Determine the (X, Y) coordinate at the center of the cell enclosing the given text.  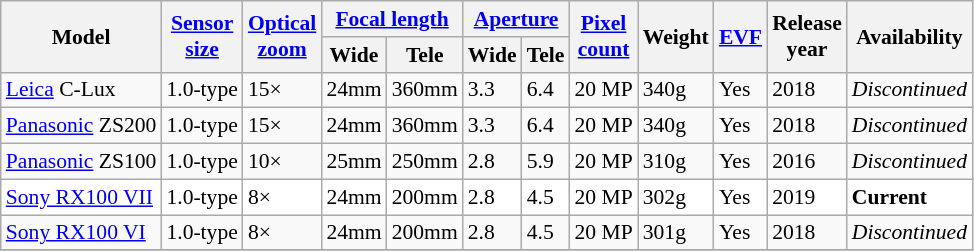
250mm (425, 162)
Availability (910, 36)
Weight (676, 36)
Leica C-Lux (82, 90)
301g (676, 233)
Panasonic ZS100 (82, 162)
310g (676, 162)
Model (82, 36)
2016 (807, 162)
Panasonic ZS200 (82, 126)
25mm (354, 162)
Opticalzoom (282, 36)
5.9 (546, 162)
302g (676, 197)
Pixelcount (603, 36)
Releaseyear (807, 36)
Current (910, 197)
Sony RX100 VI (82, 233)
Focal length (392, 19)
EVF (740, 36)
Aperture (516, 19)
10× (282, 162)
Sensorsize (202, 36)
2019 (807, 197)
Sony RX100 VII (82, 197)
